Return (X, Y) of the center of cell containing provided text 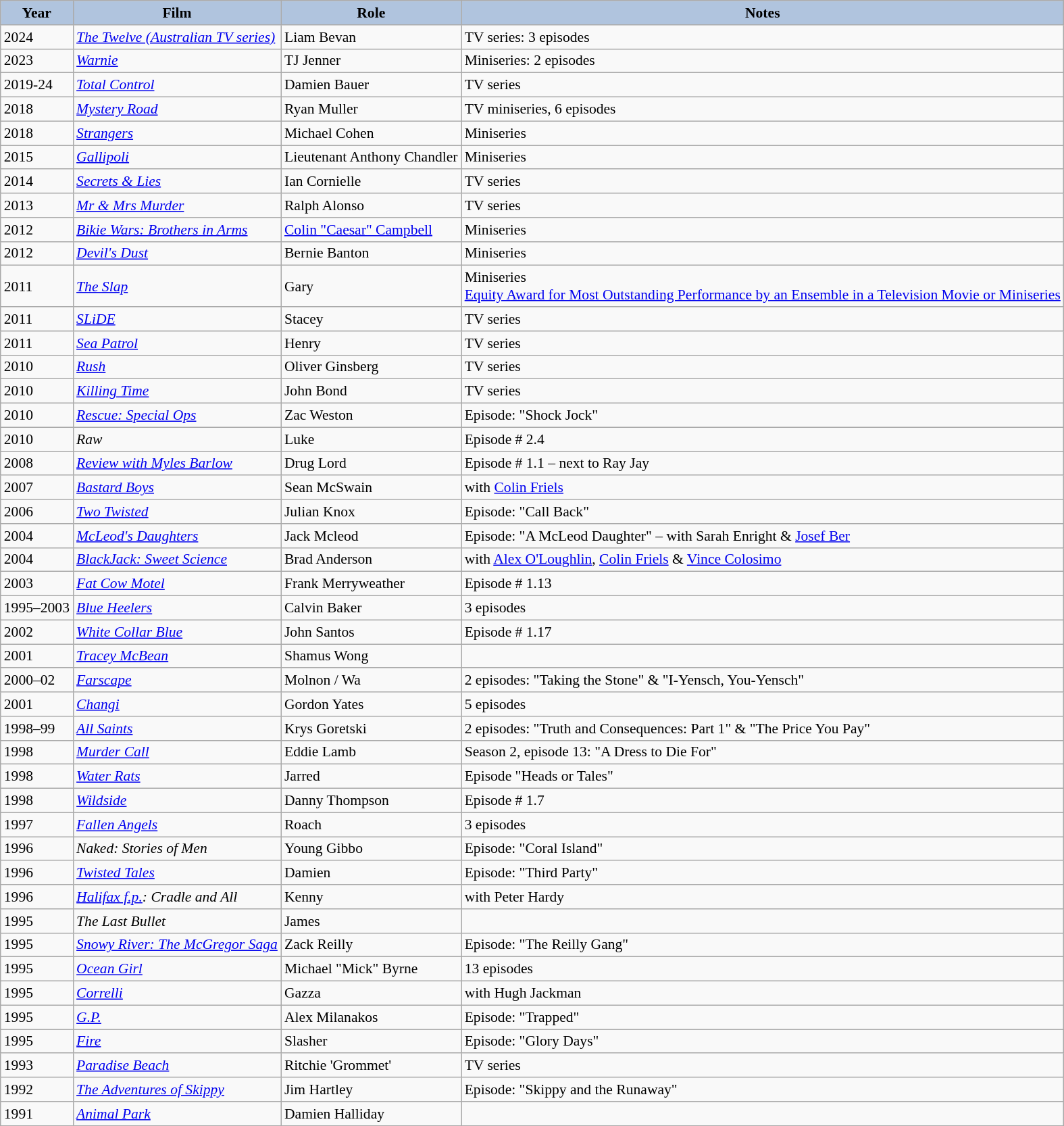
Krys Goretski (372, 729)
Episode: "Coral Island" (763, 849)
Roach (372, 825)
2003 (36, 584)
Animal Park (177, 1114)
Two Twisted (177, 512)
Farscape (177, 681)
The Slap (177, 287)
Brad Anderson (372, 560)
Killing Time (177, 391)
Fat Cow Motel (177, 584)
The Adventures of Skippy (177, 1090)
The Last Bullet (177, 921)
Episode: "Shock Jock" (763, 416)
Total Control (177, 85)
Rush (177, 367)
TV series: 3 episodes (763, 37)
Henry (372, 343)
2006 (36, 512)
Twisted Tales (177, 873)
Strangers (177, 133)
G.P. (177, 1017)
SLiDE (177, 319)
Raw (177, 439)
1995–2003 (36, 608)
Changi (177, 704)
2 episodes: "Taking the Stone" & "I-Yensch, You-Yensch" (763, 681)
Mystery Road (177, 109)
Gordon Yates (372, 704)
Bastard Boys (177, 488)
McLeod's Daughters (177, 536)
1991 (36, 1114)
Episode: "The Reilly Gang" (763, 945)
TJ Jenner (372, 61)
Fallen Angels (177, 825)
TV miniseries, 6 episodes (763, 109)
Frank Merryweather (372, 584)
2024 (36, 37)
Oliver Ginsberg (372, 367)
2008 (36, 464)
Sea Patrol (177, 343)
Ryan Muller (372, 109)
Film (177, 13)
Correlli (177, 994)
Season 2, episode 13: "A Dress to Die For" (763, 752)
Michael Cohen (372, 133)
Colin "Caesar" Campbell (372, 230)
White Collar Blue (177, 632)
Bernie Banton (372, 253)
2000–02 (36, 681)
Molnon / Wa (372, 681)
Damien Halliday (372, 1114)
Julian Knox (372, 512)
Danny Thompson (372, 801)
Liam Bevan (372, 37)
Damien Bauer (372, 85)
Zac Weston (372, 416)
Gazza (372, 994)
Episode # 2.4 (763, 439)
Gary (372, 287)
2023 (36, 61)
Episode: "A McLeod Daughter" – with Sarah Enright & Josef Ber (763, 536)
Tracey McBean (177, 656)
Jarred (372, 777)
Paradise Beach (177, 1066)
Warnie (177, 61)
Stacey (372, 319)
1997 (36, 825)
with Hugh Jackman (763, 994)
Damien (372, 873)
Alex Milanakos (372, 1017)
Ocean Girl (177, 969)
Eddie Lamb (372, 752)
Bikie Wars: Brothers in Arms (177, 230)
Episode "Heads or Tales" (763, 777)
Gallipoli (177, 157)
Fire (177, 1042)
All Saints (177, 729)
Ralph Alonso (372, 205)
Calvin Baker (372, 608)
BlackJack: Sweet Science (177, 560)
Rescue: Special Ops (177, 416)
Episode: "Call Back" (763, 512)
with Peter Hardy (763, 897)
Snowy River: The McGregor Saga (177, 945)
John Santos (372, 632)
Slasher (372, 1042)
Notes (763, 13)
with Colin Friels (763, 488)
Ritchie 'Grommet' (372, 1066)
Episode # 1.13 (763, 584)
2013 (36, 205)
John Bond (372, 391)
Ian Cornielle (372, 182)
Miniseries Equity Award for Most Outstanding Performance by an Ensemble in a Television Movie or Miniseries (763, 287)
Episode: "Skippy and the Runaway" (763, 1090)
Episode # 1.7 (763, 801)
Sean McSwain (372, 488)
Shamus Wong (372, 656)
Luke (372, 439)
Lieutenant Anthony Chandler (372, 157)
2014 (36, 182)
Wildside (177, 801)
Role (372, 13)
Miniseries: 2 episodes (763, 61)
1993 (36, 1066)
Naked: Stories of Men (177, 849)
1998–99 (36, 729)
Review with Myles Barlow (177, 464)
Mr & Mrs Murder (177, 205)
Devil's Dust (177, 253)
The Twelve (Australian TV series) (177, 37)
Zack Reilly (372, 945)
1992 (36, 1090)
Young Gibbo (372, 849)
Year (36, 13)
5 episodes (763, 704)
13 episodes (763, 969)
James (372, 921)
Episode # 1.1 – next to Ray Jay (763, 464)
Michael "Mick" Byrne (372, 969)
Water Rats (177, 777)
2019-24 (36, 85)
2015 (36, 157)
Jim Hartley (372, 1090)
Jack Mcleod (372, 536)
Kenny (372, 897)
Episode: "Glory Days" (763, 1042)
Murder Call (177, 752)
with Alex O'Loughlin, Colin Friels & Vince Colosimo (763, 560)
Blue Heelers (177, 608)
2 episodes: "Truth and Consequences: Part 1" & "The Price You Pay" (763, 729)
Secrets & Lies (177, 182)
2002 (36, 632)
2007 (36, 488)
Episode: "Third Party" (763, 873)
Halifax f.p.: Cradle and All (177, 897)
Episode # 1.17 (763, 632)
Episode: "Trapped" (763, 1017)
Drug Lord (372, 464)
